For the text-containing cell, return its midpoint in [X, Y] coordinate format. 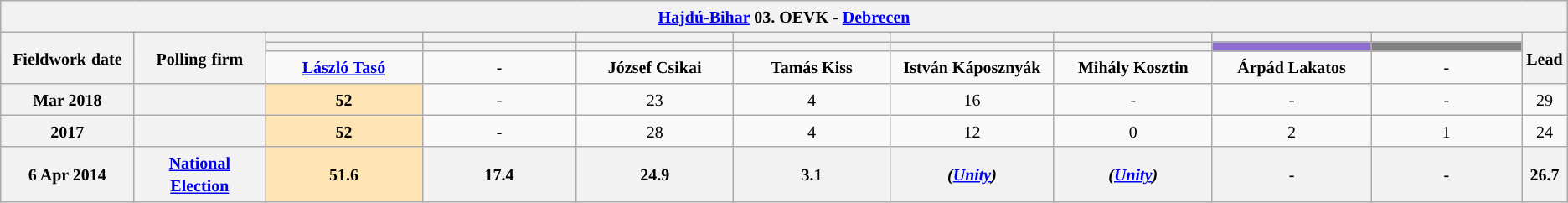
12 [972, 131]
16 [972, 99]
26.7 [1545, 174]
István Káposznyák [972, 67]
Lead [1545, 58]
Hajdú-Bihar 03. OEVK - Debrecen [784, 17]
51.6 [343, 174]
József Csikai [655, 67]
23 [655, 99]
2017 [67, 131]
Tamás Kiss [811, 67]
László Tasó [343, 67]
24.9 [655, 174]
28 [655, 131]
29 [1545, 99]
Árpád Lakatos [1292, 67]
Mar 2018 [67, 99]
3.1 [811, 174]
17.4 [499, 174]
24 [1545, 131]
National Election [199, 174]
Polling firm [199, 58]
Mihály Kosztin [1132, 67]
1 [1447, 131]
2 [1292, 131]
Fieldwork date [67, 58]
6 Apr 2014 [67, 174]
0 [1132, 131]
